Pinpoint the cell where the given text exists, returning its [x, y] midpoint coordinate. 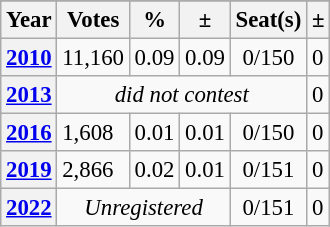
Unregistered [144, 208]
0.02 [154, 170]
11,160 [93, 58]
2016 [29, 133]
Votes [93, 20]
did not contest [182, 95]
2019 [29, 170]
Year [29, 20]
2013 [29, 95]
2,866 [93, 170]
1,608 [93, 133]
Seat(s) [268, 20]
% [154, 20]
2010 [29, 58]
2022 [29, 208]
